Output the (x, y) coordinate of the center of the cell containing the given text.  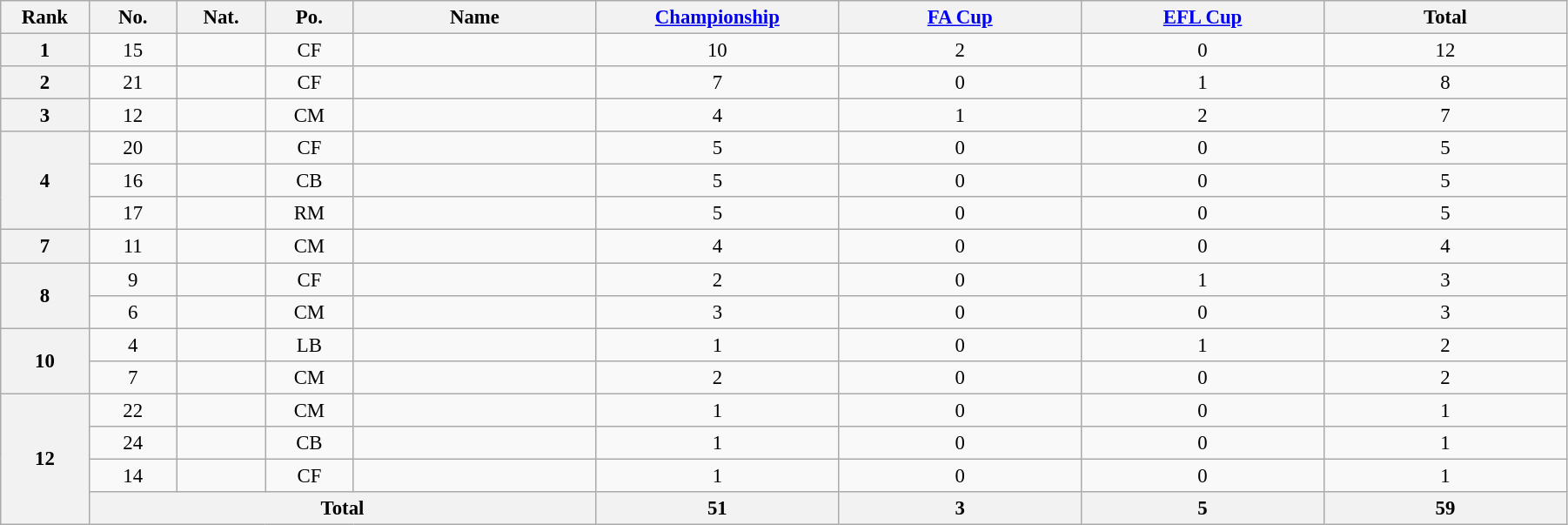
LB (310, 345)
Rank (45, 17)
59 (1444, 508)
16 (132, 181)
20 (132, 148)
15 (132, 50)
17 (132, 213)
Po. (310, 17)
51 (717, 508)
No. (132, 17)
EFL Cup (1203, 17)
22 (132, 410)
14 (132, 475)
6 (132, 312)
9 (132, 279)
RM (310, 213)
Championship (717, 17)
Nat. (221, 17)
Name (475, 17)
21 (132, 83)
11 (132, 246)
24 (132, 443)
FA Cup (961, 17)
